Return (x, y) of the center of cell containing provided text 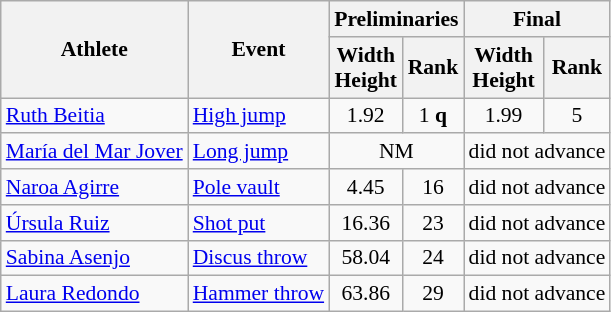
Laura Redondo (94, 294)
4.45 (366, 187)
NM (396, 152)
Final (538, 19)
1.92 (366, 116)
Athlete (94, 50)
Discus throw (258, 258)
Pole vault (258, 187)
16 (432, 187)
High jump (258, 116)
María del Mar Jover (94, 152)
Event (258, 50)
5 (578, 116)
1.99 (504, 116)
Preliminaries (396, 19)
16.36 (366, 223)
29 (432, 294)
24 (432, 258)
Úrsula Ruiz (94, 223)
Hammer throw (258, 294)
23 (432, 223)
Ruth Beitia (94, 116)
Sabina Asenjo (94, 258)
58.04 (366, 258)
Long jump (258, 152)
Naroa Agirre (94, 187)
63.86 (366, 294)
Shot put (258, 223)
1 q (432, 116)
